Find where the given text appears and provide that cell's center as [x, y] coordinate. 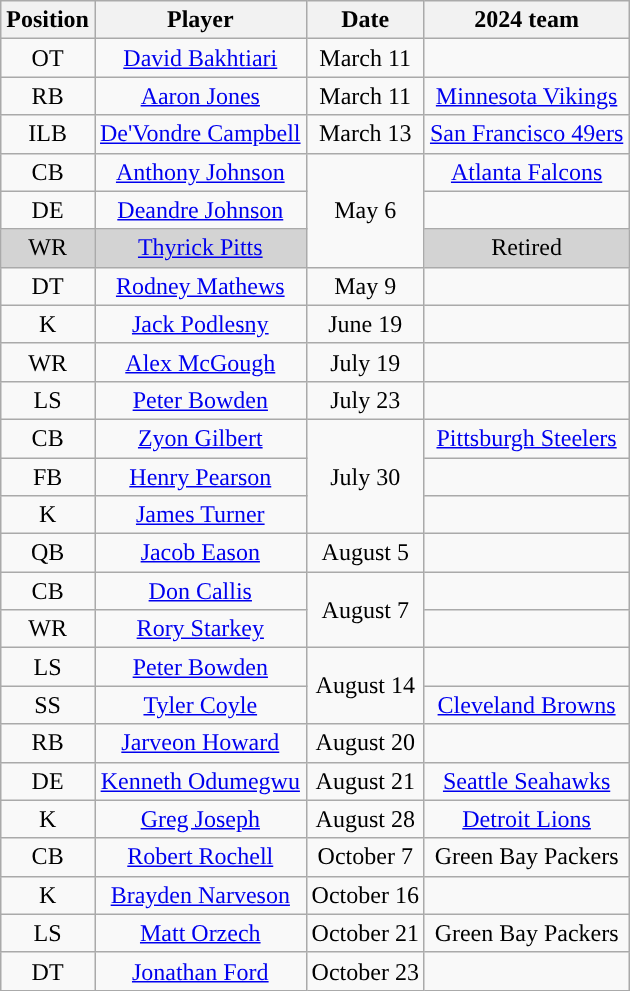
July 30 [365, 476]
Cleveland Browns [526, 705]
San Francisco 49ers [526, 134]
Don Callis [200, 591]
Rodney Mathews [200, 286]
Jonathan Ford [200, 971]
Position [48, 20]
July 23 [365, 400]
Jack Podlesny [200, 324]
June 19 [365, 324]
Minnesota Vikings [526, 96]
Matt Orzech [200, 933]
March 13 [365, 134]
July 19 [365, 362]
FB [48, 477]
August 20 [365, 743]
Alex McGough [200, 362]
OT [48, 58]
SS [48, 705]
James Turner [200, 515]
Pittsburgh Steelers [526, 438]
Rory Starkey [200, 629]
August 14 [365, 686]
August 5 [365, 553]
Tyler Coyle [200, 705]
October 7 [365, 857]
Retired [526, 248]
Detroit Lions [526, 819]
Deandre Johnson [200, 210]
Brayden Narveson [200, 895]
Jacob Eason [200, 553]
Henry Pearson [200, 477]
2024 team [526, 20]
August 28 [365, 819]
October 23 [365, 971]
Robert Rochell [200, 857]
Zyon Gilbert [200, 438]
October 21 [365, 933]
De'Vondre Campbell [200, 134]
October 16 [365, 895]
Seattle Seahawks [526, 781]
Greg Joseph [200, 819]
May 9 [365, 286]
ILB [48, 134]
Player [200, 20]
August 21 [365, 781]
August 7 [365, 610]
Anthony Johnson [200, 172]
Atlanta Falcons [526, 172]
Date [365, 20]
QB [48, 553]
May 6 [365, 210]
Thyrick Pitts [200, 248]
David Bakhtiari [200, 58]
Kenneth Odumegwu [200, 781]
Aaron Jones [200, 96]
Jarveon Howard [200, 743]
